Provide the (X, Y) coordinate of the cell's center where the given text is located.  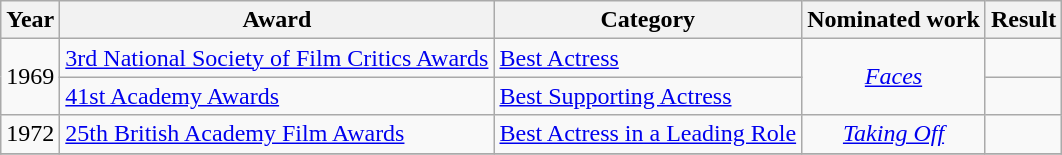
Faces (894, 77)
Best Actress in a Leading Role (648, 134)
41st Academy Awards (277, 96)
1969 (30, 77)
Result (1023, 20)
Best Supporting Actress (648, 96)
Category (648, 20)
1972 (30, 134)
Taking Off (894, 134)
Nominated work (894, 20)
Year (30, 20)
3rd National Society of Film Critics Awards (277, 58)
Best Actress (648, 58)
Award (277, 20)
25th British Academy Film Awards (277, 134)
